Provide the (X, Y) coordinate of the cell's center where the given text is located.  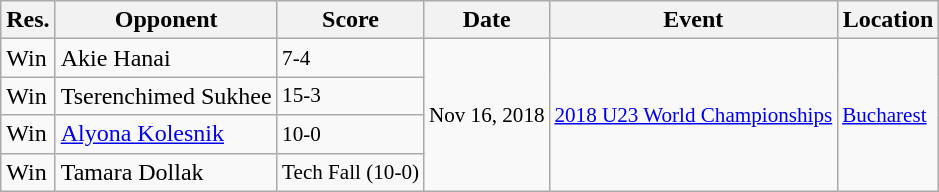
Tech Fall (10-0) (350, 172)
2018 U23 World Championships (693, 115)
Res. (28, 20)
Date (487, 20)
Score (350, 20)
Alyona Kolesnik (166, 134)
Tserenchimed Sukhee (166, 96)
Bucharest (888, 115)
10-0 (350, 134)
Opponent (166, 20)
Nov 16, 2018 (487, 115)
Tamara Dollak (166, 172)
15-3 (350, 96)
Event (693, 20)
Akie Hanai (166, 58)
Location (888, 20)
7-4 (350, 58)
